Provide the [x, y] coordinate of the cell's center where the given text is located.  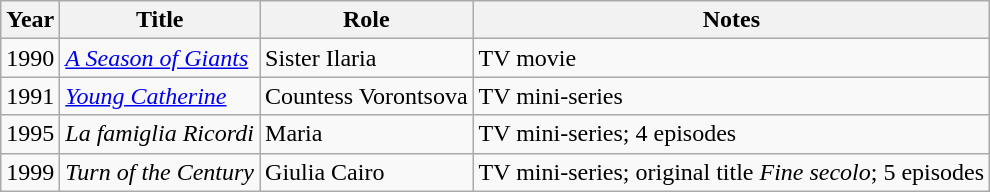
1995 [30, 134]
Notes [732, 20]
Turn of the Century [160, 172]
Countess Vorontsova [367, 96]
Year [30, 20]
1991 [30, 96]
1990 [30, 58]
Giulia Cairo [367, 172]
TV mini-series; 4 episodes [732, 134]
Title [160, 20]
Sister Ilaria [367, 58]
1999 [30, 172]
A Season of Giants [160, 58]
Role [367, 20]
TV movie [732, 58]
TV mini-series; original title Fine secolo; 5 episodes [732, 172]
La famiglia Ricordi [160, 134]
TV mini-series [732, 96]
Maria [367, 134]
Young Catherine [160, 96]
